Pinpoint the cell where the given text exists, returning its (X, Y) midpoint coordinate. 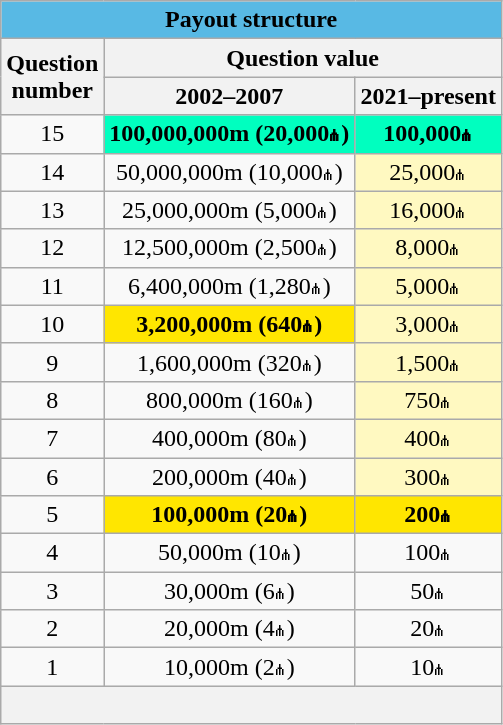
20,000m (4₼) (230, 629)
10₼ (428, 667)
100,000₼ (428, 134)
25,000₼ (428, 172)
7 (52, 438)
400,000m (80₼) (230, 438)
3,000₼ (428, 324)
400₼ (428, 438)
Payout structure (252, 20)
14 (52, 172)
3,200,000m (640₼) (230, 324)
2 (52, 629)
100,000m (20₼) (230, 515)
3 (52, 591)
Questionnumber (52, 77)
9 (52, 362)
50,000m (10₼) (230, 553)
100₼ (428, 553)
5 (52, 515)
1,600,000m (320₼) (230, 362)
25,000,000m (5,000₼) (230, 210)
15 (52, 134)
6 (52, 477)
800,000m (160₼) (230, 400)
16,000₼ (428, 210)
12,500,000m (2,500₼) (230, 248)
13 (52, 210)
10,000m (2₼) (230, 667)
5,000₼ (428, 286)
10 (52, 324)
50,000,000m (10,000₼) (230, 172)
Question value (303, 58)
750₼ (428, 400)
6,400,000m (1,280₼) (230, 286)
4 (52, 553)
2002–2007 (230, 96)
1,500₼ (428, 362)
2021–present (428, 96)
8,000₼ (428, 248)
12 (52, 248)
50₼ (428, 591)
200,000m (40₼) (230, 477)
1 (52, 667)
30,000m (6₼) (230, 591)
300₼ (428, 477)
20₼ (428, 629)
11 (52, 286)
100,000,000m (20,000₼) (230, 134)
200₼ (428, 515)
8 (52, 400)
